From the cell containing the given text, extract its center point as (x, y) coordinate. 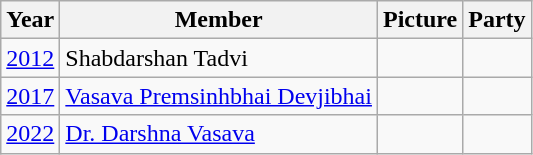
Shabdarshan Tadvi (219, 58)
2017 (30, 96)
Member (219, 20)
Vasava Premsinhbhai Devjibhai (219, 96)
2022 (30, 134)
Year (30, 20)
2012 (30, 58)
Party (497, 20)
Picture (420, 20)
Dr. Darshna Vasava (219, 134)
